From the cell containing the given text, extract its center point as [x, y] coordinate. 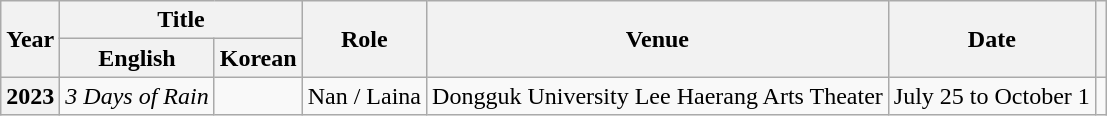
Date [992, 39]
Dongguk University Lee Haerang Arts Theater [658, 96]
English [137, 58]
Venue [658, 39]
2023 [30, 96]
Year [30, 39]
Nan / Laina [364, 96]
Role [364, 39]
3 Days of Rain [137, 96]
Title [181, 20]
Korean [258, 58]
July 25 to October 1 [992, 96]
